Search for the cell housing the specified text and yield its [X, Y] center coordinate. 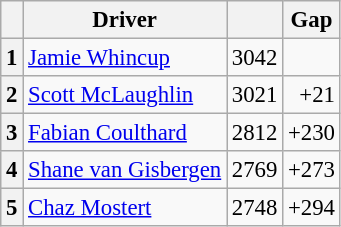
2748 [255, 208]
Shane van Gisbergen [125, 170]
3042 [255, 58]
3021 [255, 95]
Chaz Mostert [125, 208]
3 [12, 133]
4 [12, 170]
Jamie Whincup [125, 58]
2 [12, 95]
+273 [312, 170]
2769 [255, 170]
Driver [125, 20]
Fabian Coulthard [125, 133]
+294 [312, 208]
Gap [312, 20]
5 [12, 208]
Scott McLaughlin [125, 95]
1 [12, 58]
2812 [255, 133]
+230 [312, 133]
+21 [312, 95]
